Locate the cell with the specified text and output its [X, Y] center coordinate. 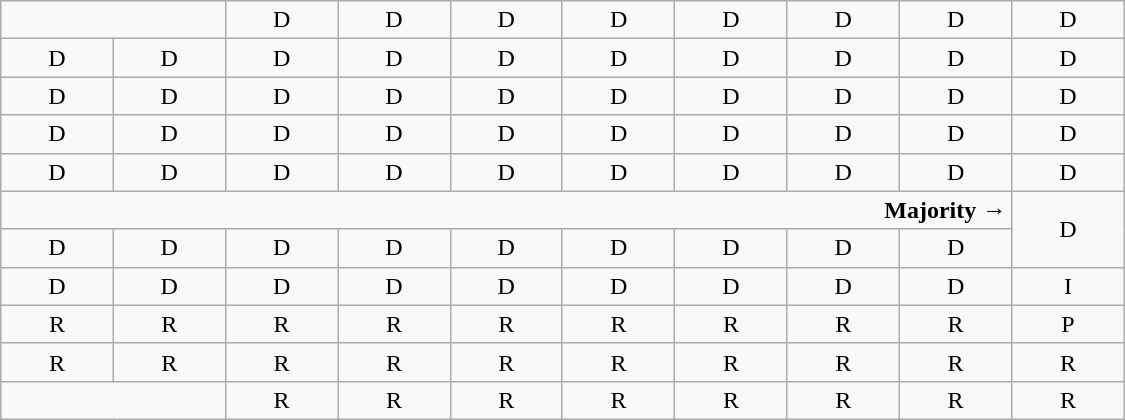
Majority → [506, 210]
P [1068, 324]
I [1068, 286]
